Provide the (x, y) coordinate of the cell's center where the given text is located.  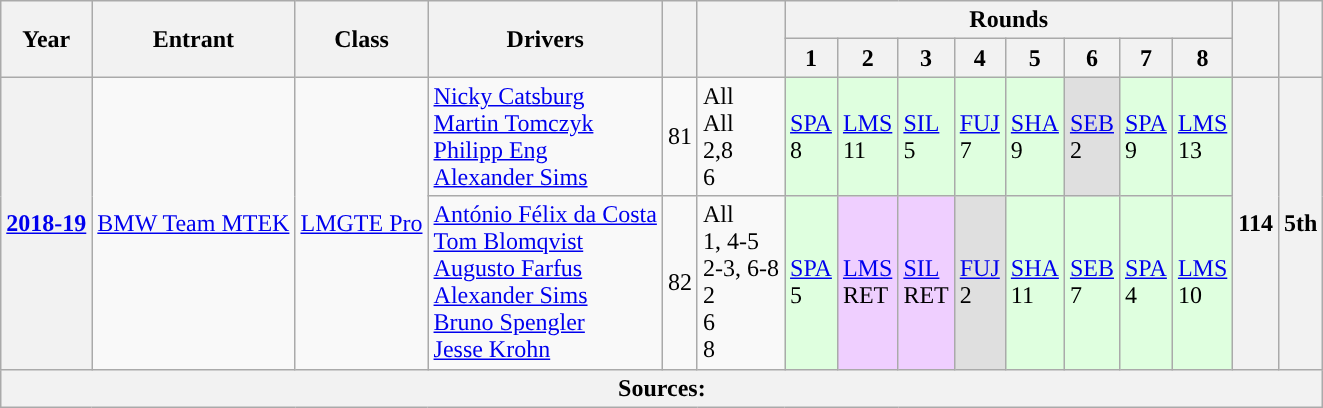
LMS10 (1202, 282)
All1, 4-52-3, 6-8268 (740, 282)
6 (1092, 58)
81 (680, 136)
114 (1256, 223)
4 (980, 58)
LMGTE Pro (362, 223)
2018-19 (46, 223)
SPA8 (812, 136)
LMS13 (1202, 136)
8 (1202, 58)
SIL5 (926, 136)
SHA9 (1034, 136)
Nicky Catsburg Martin Tomczyk Philipp Eng Alexander Sims (545, 136)
82 (680, 282)
SEB2 (1092, 136)
LMSRET (867, 282)
5th (1301, 223)
FUJ2 (980, 282)
1 (812, 58)
SPA4 (1146, 282)
SILRET (926, 282)
Year (46, 39)
2 (867, 58)
7 (1146, 58)
António Félix da Costa Tom Blomqvist Augusto Farfus Alexander Sims Bruno Spengler Jesse Krohn (545, 282)
Rounds (1009, 20)
SPA5 (812, 282)
FUJ7 (980, 136)
BMW Team MTEK (194, 223)
Drivers (545, 39)
SEB7 (1092, 282)
LMS11 (867, 136)
5 (1034, 58)
3 (926, 58)
Class (362, 39)
Sources: (662, 388)
SPA9 (1146, 136)
Entrant (194, 39)
SHA11 (1034, 282)
AllAll2,86 (740, 136)
